Capture the cell that displays the provided text and extract its [x, y] central coordinate. 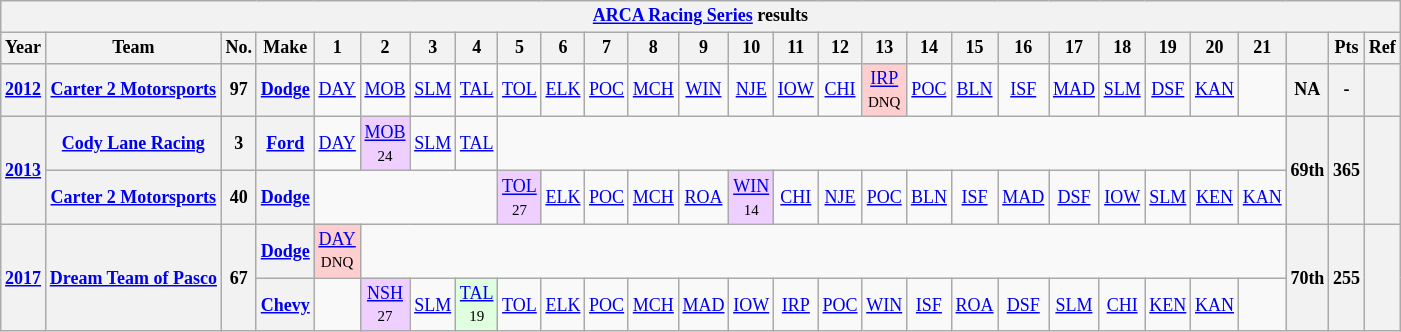
2 [385, 48]
10 [752, 48]
20 [1215, 48]
8 [653, 48]
- [1347, 90]
18 [1122, 48]
15 [974, 48]
Year [24, 48]
2012 [24, 90]
ARCA Racing Series results [700, 16]
6 [563, 48]
67 [238, 278]
TAL19 [477, 305]
Team [133, 48]
MOB [385, 90]
MOB24 [385, 144]
Chevy [285, 305]
DAYDNQ [337, 251]
365 [1347, 170]
14 [930, 48]
Ford [285, 144]
19 [1168, 48]
97 [238, 90]
5 [520, 48]
11 [796, 48]
IRPDNQ [884, 90]
2017 [24, 278]
7 [607, 48]
NSH27 [385, 305]
Dream Team of Pasco [133, 278]
4 [477, 48]
IRP [796, 305]
12 [840, 48]
70th [1308, 278]
TOL27 [520, 197]
17 [1074, 48]
1 [337, 48]
16 [1024, 48]
69th [1308, 170]
2013 [24, 170]
40 [238, 197]
NA [1308, 90]
255 [1347, 278]
Cody Lane Racing [133, 144]
Make [285, 48]
WIN14 [752, 197]
Ref [1382, 48]
Pts [1347, 48]
9 [704, 48]
13 [884, 48]
No. [238, 48]
21 [1262, 48]
